Return (X, Y) of the center of cell containing provided text 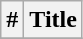
Title (54, 20)
# (12, 20)
